Return [x, y] of the center of cell containing provided text 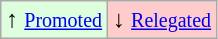
↑ Promoted [54, 20]
↓ Relegated [162, 20]
